Scan for the cell matching the given text and deliver its [X, Y] coordinate at center. 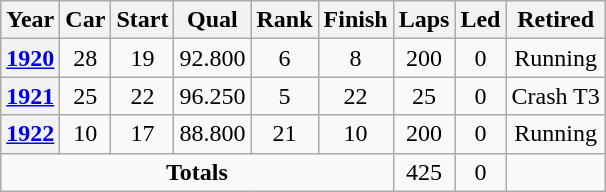
Totals [197, 172]
Finish [356, 20]
88.800 [212, 134]
Start [142, 20]
28 [86, 58]
Rank [284, 20]
425 [424, 172]
Crash T3 [556, 96]
1921 [30, 96]
Qual [212, 20]
Year [30, 20]
1922 [30, 134]
Retired [556, 20]
8 [356, 58]
92.800 [212, 58]
Car [86, 20]
Laps [424, 20]
21 [284, 134]
17 [142, 134]
19 [142, 58]
Led [480, 20]
96.250 [212, 96]
6 [284, 58]
1920 [30, 58]
5 [284, 96]
